Search for the cell housing the specified text and yield its (x, y) center coordinate. 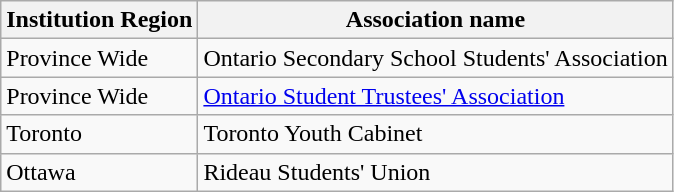
Toronto (100, 134)
Association name (436, 20)
Ottawa (100, 172)
Rideau Students' Union (436, 172)
Ontario Secondary School Students' Association (436, 58)
Institution Region (100, 20)
Toronto Youth Cabinet (436, 134)
Ontario Student Trustees' Association (436, 96)
